For the text-containing cell, return its midpoint in (X, Y) coordinate format. 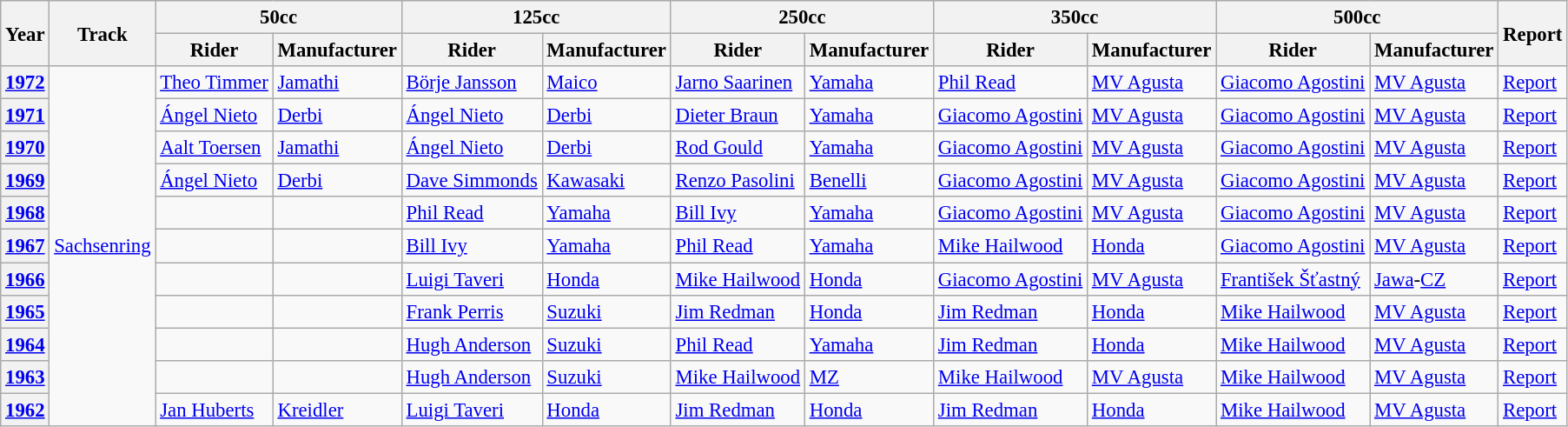
1970 (25, 148)
Jawa-CZ (1434, 279)
Maico (606, 83)
1969 (25, 181)
1967 (25, 246)
Year (25, 33)
Kreidler (337, 410)
Theo Timmer (214, 83)
1966 (25, 279)
Track (103, 33)
Jarno Saarinen (738, 83)
1962 (25, 410)
Kawasaki (606, 181)
250cc (802, 17)
Dave Simmonds (472, 181)
125cc (536, 17)
František Šťastný (1293, 279)
1963 (25, 377)
1972 (25, 83)
Renzo Pasolini (738, 181)
Jan Huberts (214, 410)
1965 (25, 311)
Dieter Braun (738, 116)
1968 (25, 213)
Aalt Toersen (214, 148)
1971 (25, 116)
Börje Jansson (472, 83)
Benelli (869, 181)
350cc (1075, 17)
Sachsenring (103, 246)
MZ (869, 377)
50cc (278, 17)
Rod Gould (738, 148)
500cc (1357, 17)
1964 (25, 344)
Frank Perris (472, 311)
